Extract the [X, Y] coordinate from the center of the cell holding the provided text.  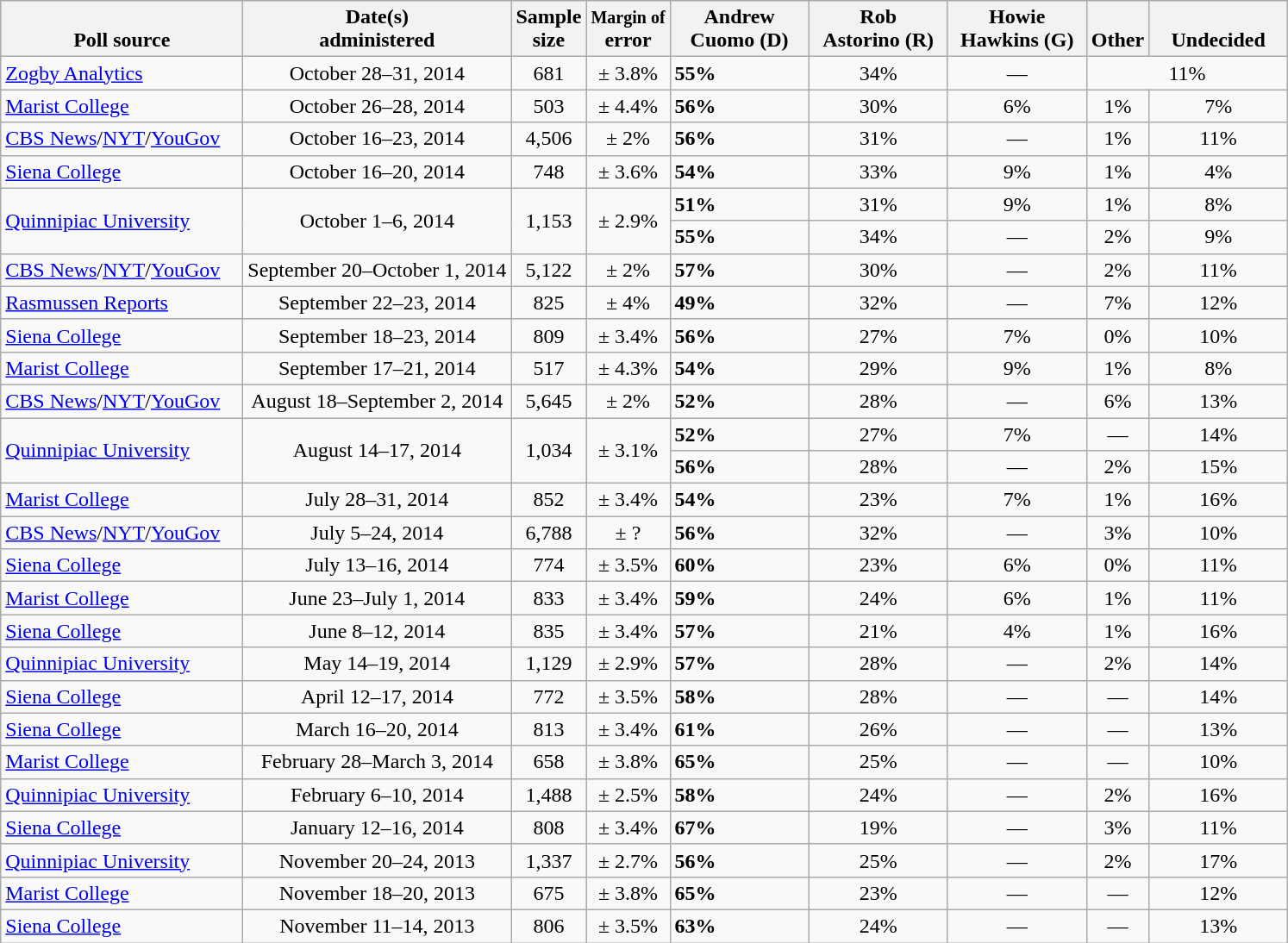
± ? [628, 533]
19% [878, 827]
63% [740, 926]
February 6–10, 2014 [378, 795]
± 4% [628, 303]
67% [740, 827]
HowieHawkins (G) [1017, 29]
September 17–21, 2014 [378, 368]
July 13–16, 2014 [378, 565]
49% [740, 303]
Margin oferror [628, 29]
Date(s)administered [378, 29]
748 [548, 172]
July 28–31, 2014 [378, 500]
681 [548, 73]
April 12–17, 2014 [378, 696]
± 2.5% [628, 795]
1,488 [548, 795]
825 [548, 303]
± 3.1% [628, 450]
± 3.6% [628, 172]
61% [740, 729]
October 28–31, 2014 [378, 73]
October 26–28, 2014 [378, 106]
4,506 [548, 139]
Undecided [1219, 29]
September 22–23, 2014 [378, 303]
1,129 [548, 664]
Other [1117, 29]
5,645 [548, 401]
675 [548, 893]
± 2.7% [628, 860]
AndrewCuomo (D) [740, 29]
November 18–20, 2013 [378, 893]
503 [548, 106]
June 23–July 1, 2014 [378, 598]
October 16–23, 2014 [378, 139]
806 [548, 926]
± 4.3% [628, 368]
January 12–16, 2014 [378, 827]
21% [878, 631]
September 20–October 1, 2014 [378, 270]
517 [548, 368]
August 18–September 2, 2014 [378, 401]
February 28–March 3, 2014 [378, 762]
29% [878, 368]
October 1–6, 2014 [378, 221]
809 [548, 335]
15% [1219, 467]
August 14–17, 2014 [378, 450]
1,153 [548, 221]
26% [878, 729]
835 [548, 631]
658 [548, 762]
772 [548, 696]
852 [548, 500]
1,034 [548, 450]
July 5–24, 2014 [378, 533]
1,337 [548, 860]
813 [548, 729]
± 4.4% [628, 106]
833 [548, 598]
51% [740, 204]
5,122 [548, 270]
November 20–24, 2013 [378, 860]
October 16–20, 2014 [378, 172]
60% [740, 565]
March 16–20, 2014 [378, 729]
59% [740, 598]
808 [548, 827]
33% [878, 172]
November 11–14, 2013 [378, 926]
17% [1219, 860]
6,788 [548, 533]
September 18–23, 2014 [378, 335]
Rasmussen Reports [122, 303]
June 8–12, 2014 [378, 631]
May 14–19, 2014 [378, 664]
Poll source [122, 29]
RobAstorino (R) [878, 29]
Samplesize [548, 29]
774 [548, 565]
Zogby Analytics [122, 73]
